For the text-containing cell, return its midpoint in (x, y) coordinate format. 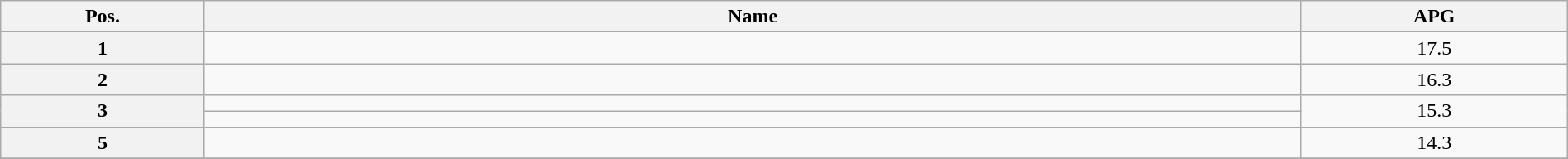
3 (103, 111)
5 (103, 142)
APG (1434, 17)
15.3 (1434, 111)
14.3 (1434, 142)
17.5 (1434, 48)
16.3 (1434, 79)
Name (753, 17)
1 (103, 48)
2 (103, 79)
Pos. (103, 17)
